Determine the [X, Y] coordinate at the center of the cell enclosing the given text.  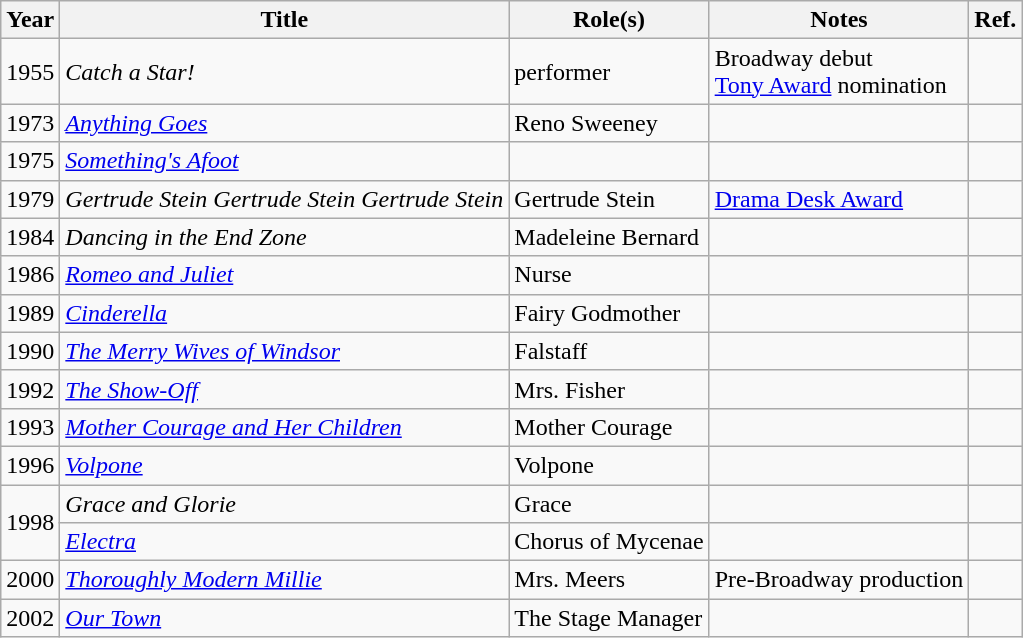
2002 [30, 618]
1992 [30, 389]
Fairy Godmother [609, 313]
Our Town [284, 618]
Drama Desk Award [839, 199]
Romeo and Juliet [284, 275]
1998 [30, 522]
Reno Sweeney [609, 123]
1993 [30, 427]
1996 [30, 465]
Ref. [996, 20]
Pre-Broadway production [839, 580]
Grace [609, 503]
Broadway debutTony Award nomination [839, 72]
Nurse [609, 275]
Thoroughly Modern Millie [284, 580]
Mother Courage and Her Children [284, 427]
Something's Afoot [284, 161]
Grace and Glorie [284, 503]
Anything Goes [284, 123]
1975 [30, 161]
Gertrude Stein Gertrude Stein Gertrude Stein [284, 199]
The Stage Manager [609, 618]
Madeleine Bernard [609, 237]
Mother Courage [609, 427]
2000 [30, 580]
The Show-Off [284, 389]
Notes [839, 20]
Title [284, 20]
1989 [30, 313]
Cinderella [284, 313]
Catch a Star! [284, 72]
Mrs. Meers [609, 580]
1973 [30, 123]
performer [609, 72]
Electra [284, 542]
Dancing in the End Zone [284, 237]
1984 [30, 237]
Role(s) [609, 20]
Year [30, 20]
1990 [30, 351]
1979 [30, 199]
Falstaff [609, 351]
Chorus of Mycenae [609, 542]
Mrs. Fisher [609, 389]
1986 [30, 275]
1955 [30, 72]
Gertrude Stein [609, 199]
The Merry Wives of Windsor [284, 351]
